Pinpoint the cell where the given text exists, returning its [x, y] midpoint coordinate. 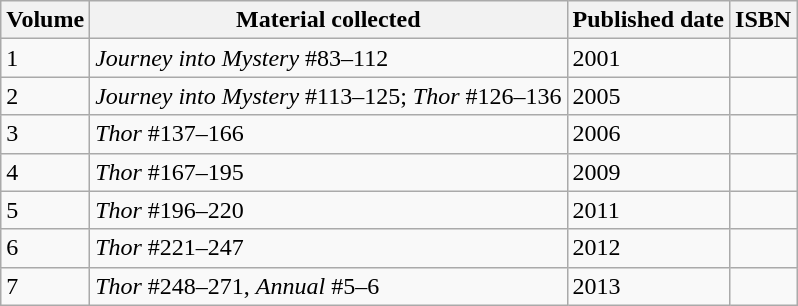
ISBN [764, 20]
1 [46, 58]
2011 [648, 210]
Material collected [328, 20]
6 [46, 248]
2006 [648, 134]
2 [46, 96]
2012 [648, 248]
4 [46, 172]
Thor #248–271, Annual #5–6 [328, 286]
Thor #221–247 [328, 248]
Published date [648, 20]
7 [46, 286]
Volume [46, 20]
Journey into Mystery #83–112 [328, 58]
Thor #137–166 [328, 134]
2009 [648, 172]
2005 [648, 96]
5 [46, 210]
Thor #167–195 [328, 172]
2001 [648, 58]
Thor #196–220 [328, 210]
2013 [648, 286]
Journey into Mystery #113–125; Thor #126–136 [328, 96]
3 [46, 134]
